For the text-containing cell, return its midpoint in [x, y] coordinate format. 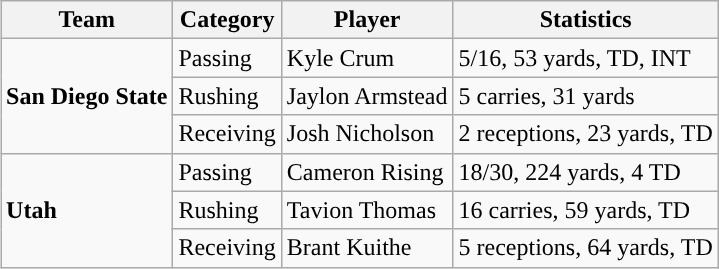
5 receptions, 64 yards, TD [586, 248]
Josh Nicholson [367, 134]
Cameron Rising [367, 172]
16 carries, 59 yards, TD [586, 210]
2 receptions, 23 yards, TD [586, 134]
Utah [87, 210]
Jaylon Armstead [367, 96]
San Diego State [87, 96]
Tavion Thomas [367, 210]
Team [87, 20]
18/30, 224 yards, 4 TD [586, 172]
Statistics [586, 20]
Player [367, 20]
Kyle Crum [367, 58]
Category [227, 20]
Brant Kuithe [367, 248]
5/16, 53 yards, TD, INT [586, 58]
5 carries, 31 yards [586, 96]
